Capture the cell that displays the provided text and extract its (X, Y) central coordinate. 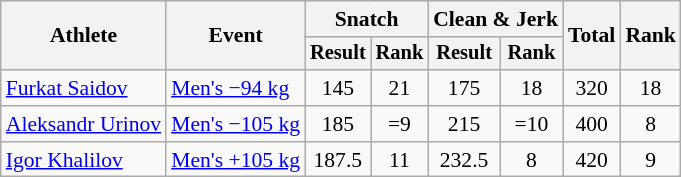
Event (236, 36)
Snatch (366, 19)
Men's −105 kg (236, 124)
8 (650, 124)
=10 (532, 124)
=9 (400, 124)
Furkat Saidov (84, 88)
320 (592, 88)
Clean & Jerk (496, 19)
185 (338, 124)
175 (464, 88)
215 (464, 124)
Athlete (84, 36)
Total (592, 36)
Men's −94 kg (236, 88)
21 (400, 88)
145 (338, 88)
400 (592, 124)
Aleksandr Urinov (84, 124)
